Scan for the cell matching the given text and deliver its (X, Y) coordinate at center. 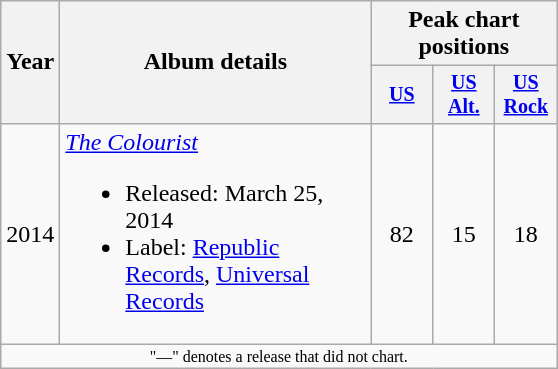
The ColouristReleased: March 25, 2014Label: Republic Records, Universal Records (216, 234)
Album details (216, 62)
2014 (30, 234)
Peak chart positions (464, 34)
18 (526, 234)
82 (402, 234)
15 (464, 234)
USAlt. (464, 94)
"—" denotes a release that did not chart. (279, 356)
US (402, 94)
USRock (526, 94)
Year (30, 62)
